Determine the (x, y) coordinate at the center of the cell enclosing the given text.  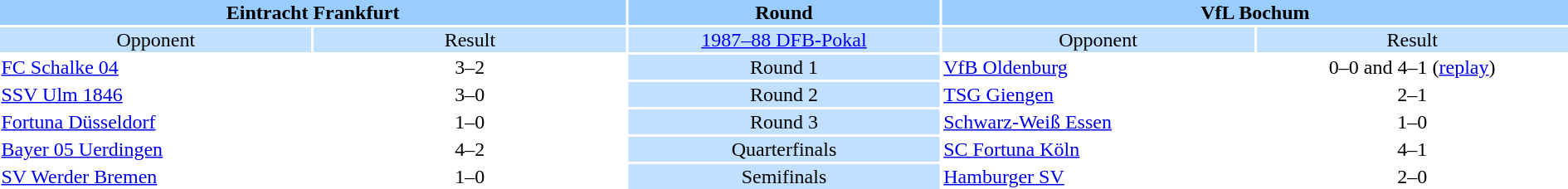
Hamburger SV (1098, 177)
Quarterfinals (784, 149)
3–0 (470, 94)
0–0 and 4–1 (replay) (1412, 67)
Eintracht Frankfurt (313, 12)
Round 1 (784, 67)
VfB Oldenburg (1098, 67)
2–0 (1412, 177)
Fortuna Düsseldorf (156, 122)
SSV Ulm 1846 (156, 94)
SC Fortuna Köln (1098, 149)
Bayer 05 Uerdingen (156, 149)
VfL Bochum (1255, 12)
Round (784, 12)
4–2 (470, 149)
4–1 (1412, 149)
Schwarz-Weiß Essen (1098, 122)
Round 2 (784, 94)
3–2 (470, 67)
2–1 (1412, 94)
SV Werder Bremen (156, 177)
TSG Giengen (1098, 94)
FC Schalke 04 (156, 67)
Semifinals (784, 177)
Round 3 (784, 122)
1987–88 DFB-Pokal (784, 40)
